Locate the cell with the specified text and output its [x, y] center coordinate. 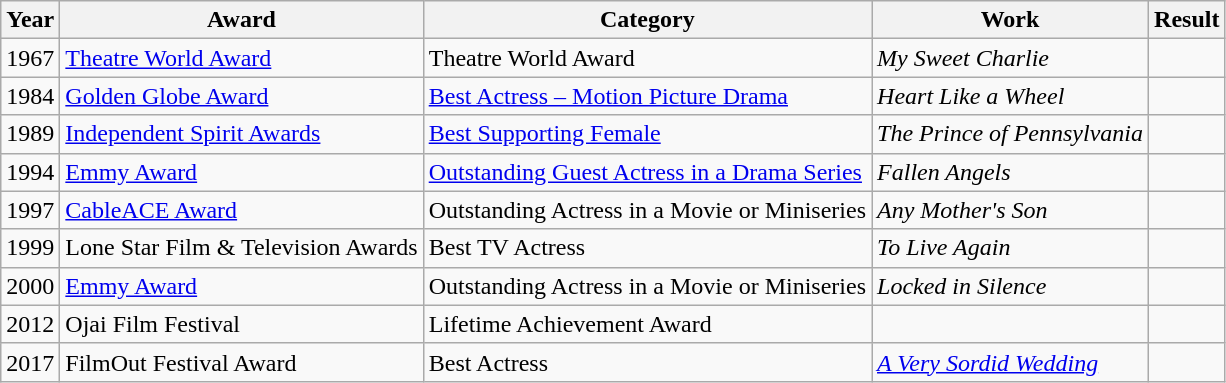
1999 [30, 248]
My Sweet Charlie [1010, 58]
Golden Globe Award [242, 96]
2000 [30, 286]
FilmOut Festival Award [242, 362]
Ojai Film Festival [242, 324]
CableACE Award [242, 210]
1967 [30, 58]
Year [30, 20]
1994 [30, 172]
Outstanding Guest Actress in a Drama Series [647, 172]
Lifetime Achievement Award [647, 324]
Heart Like a Wheel [1010, 96]
Independent Spirit Awards [242, 134]
1997 [30, 210]
Fallen Angels [1010, 172]
2012 [30, 324]
Best Actress [647, 362]
1984 [30, 96]
Best TV Actress [647, 248]
Any Mother's Son [1010, 210]
1989 [30, 134]
Best Actress – Motion Picture Drama [647, 96]
To Live Again [1010, 248]
Result [1187, 20]
The Prince of Pennsylvania [1010, 134]
Work [1010, 20]
Award [242, 20]
Best Supporting Female [647, 134]
A Very Sordid Wedding [1010, 362]
Category [647, 20]
Lone Star Film & Television Awards [242, 248]
Locked in Silence [1010, 286]
2017 [30, 362]
